From the cell containing the given text, extract its center point as [x, y] coordinate. 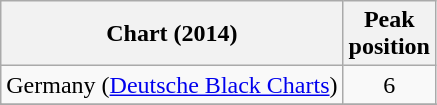
Chart (2014) [172, 34]
Germany (Deutsche Black Charts) [172, 85]
6 [389, 85]
Peakposition [389, 34]
